Pinpoint the cell where the given text exists, returning its (X, Y) midpoint coordinate. 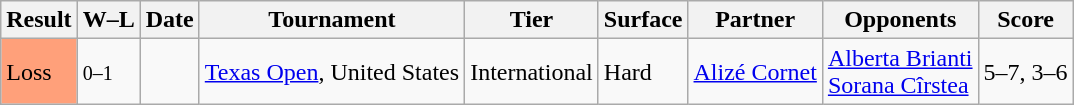
Alizé Cornet (755, 72)
Hard (643, 72)
5–7, 3–6 (1026, 72)
Alberta Brianti Sorana Cîrstea (900, 72)
Partner (755, 20)
Result (39, 20)
W–L (108, 20)
Loss (39, 72)
Date (170, 20)
Score (1026, 20)
Surface (643, 20)
International (532, 72)
Tier (532, 20)
Opponents (900, 20)
Texas Open, United States (332, 72)
0–1 (108, 72)
Tournament (332, 20)
